Extract the (x, y) coordinate from the center of the cell holding the provided text.  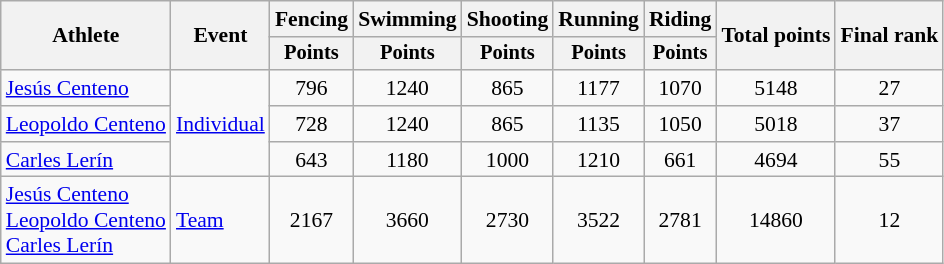
1210 (598, 160)
1135 (598, 124)
661 (680, 160)
Jesús CentenoLeopoldo CentenoCarles Lerín (86, 220)
Swimming (407, 19)
2781 (680, 220)
Leopoldo Centeno (86, 124)
5018 (776, 124)
1070 (680, 88)
37 (889, 124)
2730 (508, 220)
Individual (220, 124)
Carles Lerín (86, 160)
Jesús Centeno (86, 88)
796 (312, 88)
728 (312, 124)
643 (312, 160)
Fencing (312, 19)
1050 (680, 124)
2167 (312, 220)
12 (889, 220)
1177 (598, 88)
Total points (776, 36)
Team (220, 220)
Athlete (86, 36)
55 (889, 160)
5148 (776, 88)
Riding (680, 19)
1000 (508, 160)
Event (220, 36)
3660 (407, 220)
1180 (407, 160)
Shooting (508, 19)
4694 (776, 160)
3522 (598, 220)
Running (598, 19)
14860 (776, 220)
Final rank (889, 36)
27 (889, 88)
